Output the [x, y] coordinate of the center of the cell containing the given text.  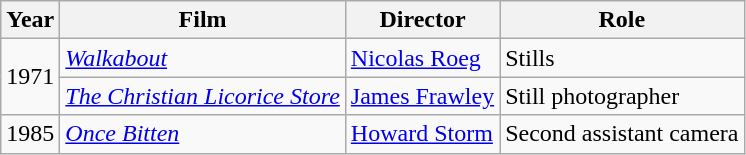
1985 [30, 134]
Stills [622, 58]
Once Bitten [203, 134]
Role [622, 20]
Howard Storm [422, 134]
Walkabout [203, 58]
Year [30, 20]
Director [422, 20]
James Frawley [422, 96]
Still photographer [622, 96]
Second assistant camera [622, 134]
Nicolas Roeg [422, 58]
1971 [30, 77]
The Christian Licorice Store [203, 96]
Film [203, 20]
